Capture the cell that displays the provided text and extract its (x, y) central coordinate. 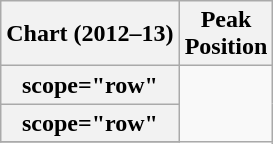
PeakPosition (226, 34)
Chart (2012–13) (90, 34)
